Pinpoint the cell where the given text exists, returning its (x, y) midpoint coordinate. 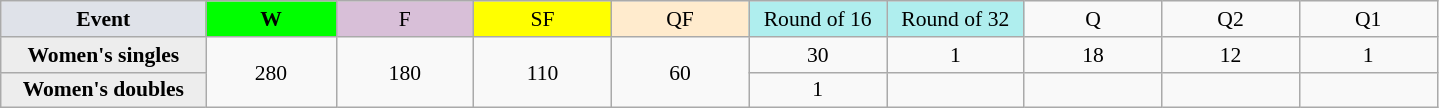
Q (1093, 19)
W (271, 19)
18 (1093, 55)
Women's singles (104, 55)
SF (543, 19)
Q1 (1368, 19)
30 (818, 55)
Round of 16 (818, 19)
180 (405, 72)
F (405, 19)
Women's doubles (104, 90)
Round of 32 (955, 19)
280 (271, 72)
Q2 (1231, 19)
110 (543, 72)
Event (104, 19)
QF (680, 19)
60 (680, 72)
12 (1231, 55)
